Determine the (x, y) coordinate at the center of the cell enclosing the given text.  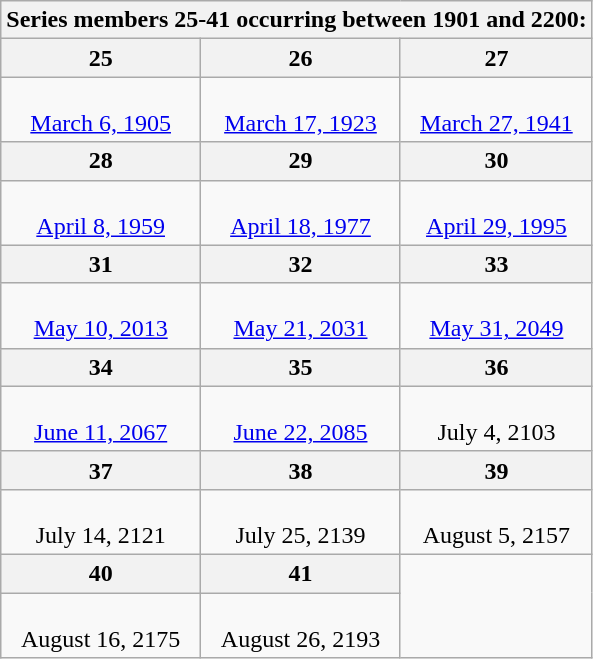
25 (101, 58)
35 (301, 367)
March 27, 1941 (496, 110)
27 (496, 58)
39 (496, 470)
Series members 25-41 occurring between 1901 and 2200: (297, 20)
37 (101, 470)
31 (101, 264)
38 (301, 470)
April 8, 1959 (101, 212)
May 21, 2031 (301, 316)
March 6, 1905 (101, 110)
August 26, 2193 (301, 624)
April 18, 1977 (301, 212)
36 (496, 367)
August 16, 2175 (101, 624)
41 (301, 573)
July 25, 2139 (301, 522)
August 5, 2157 (496, 522)
30 (496, 161)
29 (301, 161)
June 22, 2085 (301, 418)
26 (301, 58)
33 (496, 264)
May 10, 2013 (101, 316)
40 (101, 573)
34 (101, 367)
32 (301, 264)
May 31, 2049 (496, 316)
June 11, 2067 (101, 418)
April 29, 1995 (496, 212)
March 17, 1923 (301, 110)
July 4, 2103 (496, 418)
July 14, 2121 (101, 522)
28 (101, 161)
